From the cell containing the given text, extract its center point as (x, y) coordinate. 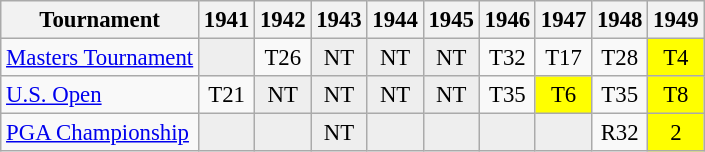
T28 (620, 58)
PGA Championship (100, 133)
2 (676, 133)
1948 (620, 20)
T32 (507, 58)
R32 (620, 133)
1946 (507, 20)
T6 (563, 95)
Tournament (100, 20)
U.S. Open (100, 95)
1941 (227, 20)
1943 (339, 20)
Masters Tournament (100, 58)
1947 (563, 20)
1949 (676, 20)
1944 (395, 20)
T8 (676, 95)
T4 (676, 58)
T17 (563, 58)
1942 (283, 20)
T21 (227, 95)
1945 (451, 20)
T26 (283, 58)
